Find where the given text appears and provide that cell's center as (x, y) coordinate. 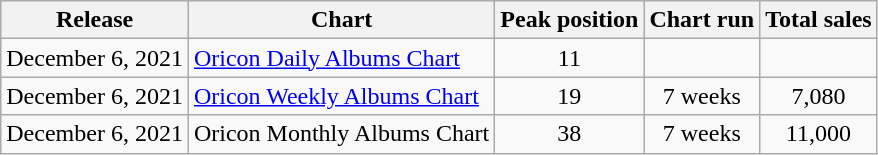
Chart run (702, 20)
11 (570, 58)
Oricon Monthly Albums Chart (341, 134)
Oricon Daily Albums Chart (341, 58)
Release (95, 20)
Oricon Weekly Albums Chart (341, 96)
19 (570, 96)
Peak position (570, 20)
Total sales (819, 20)
11,000 (819, 134)
Chart (341, 20)
7,080 (819, 96)
38 (570, 134)
